Extract the [X, Y] coordinate from the center of the cell holding the provided text.  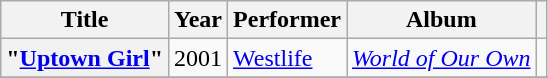
Performer [288, 20]
Album [442, 20]
World of Our Own [442, 58]
2001 [198, 58]
Year [198, 20]
Title [85, 20]
Westlife [288, 58]
"Uptown Girl" [85, 58]
